Provide the [X, Y] coordinate of the cell's center where the given text is located.  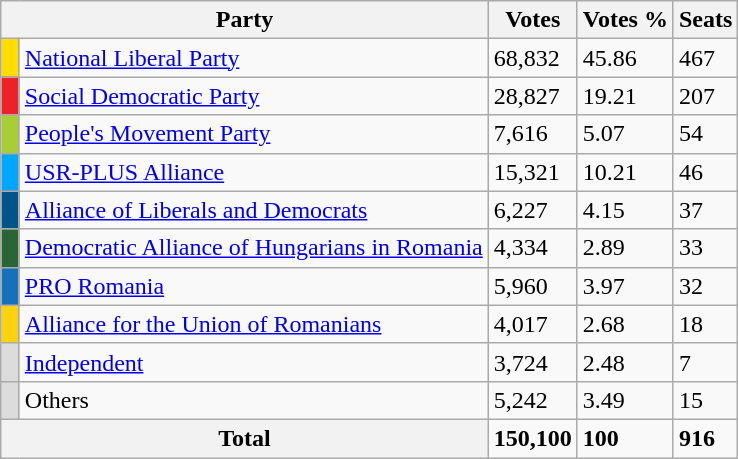
15,321 [532, 172]
Votes [532, 20]
150,100 [532, 438]
7 [705, 362]
916 [705, 438]
Social Democratic Party [254, 96]
33 [705, 248]
32 [705, 286]
3.49 [625, 400]
2.48 [625, 362]
4.15 [625, 210]
5,242 [532, 400]
54 [705, 134]
19.21 [625, 96]
National Liberal Party [254, 58]
4,017 [532, 324]
Alliance of Liberals and Democrats [254, 210]
Democratic Alliance of Hungarians in Romania [254, 248]
100 [625, 438]
USR-PLUS Alliance [254, 172]
People's Movement Party [254, 134]
207 [705, 96]
PRO Romania [254, 286]
37 [705, 210]
2.68 [625, 324]
Alliance for the Union of Romanians [254, 324]
Seats [705, 20]
Votes % [625, 20]
467 [705, 58]
28,827 [532, 96]
5,960 [532, 286]
5.07 [625, 134]
6,227 [532, 210]
3,724 [532, 362]
Others [254, 400]
2.89 [625, 248]
3.97 [625, 286]
Party [244, 20]
68,832 [532, 58]
Total [244, 438]
15 [705, 400]
4,334 [532, 248]
10.21 [625, 172]
7,616 [532, 134]
45.86 [625, 58]
46 [705, 172]
18 [705, 324]
Independent [254, 362]
